Identify which cell holds the provided text, then report its (x, y) central coordinate. 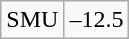
SMU (32, 19)
–12.5 (96, 19)
